Extract the [X, Y] coordinate from the center of the cell holding the provided text.  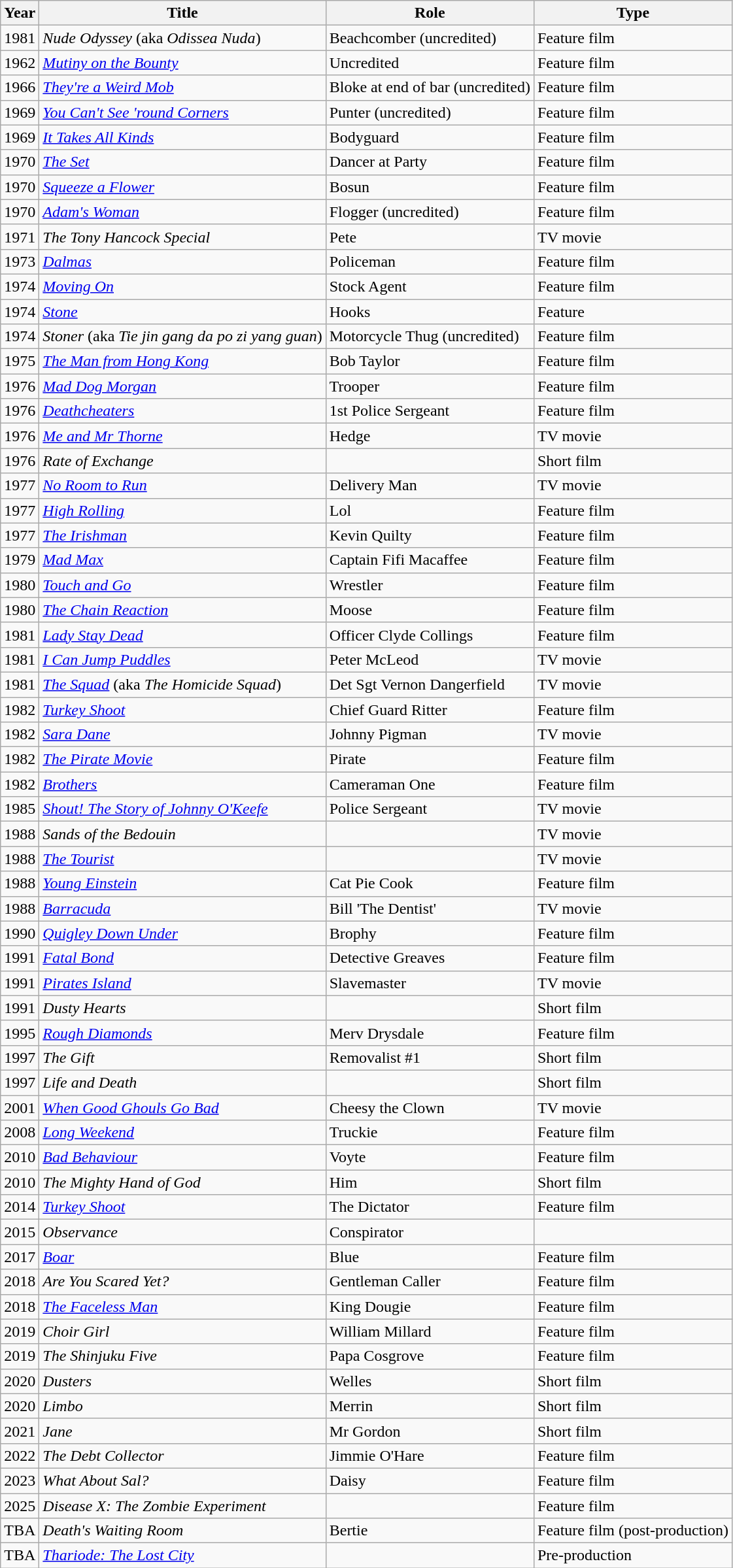
2001 [20, 1108]
Motorcycle Thug (uncredited) [430, 337]
Title [182, 13]
Adam's Woman [182, 212]
The Tourist [182, 859]
What About Sal? [182, 1480]
Hooks [430, 312]
1973 [20, 261]
Punter (uncredited) [430, 112]
Bertie [430, 1531]
Quigley Down Under [182, 933]
High Rolling [182, 510]
Stone [182, 312]
William Millard [430, 1331]
Are You Scared Yet? [182, 1282]
The Chain Reaction [182, 610]
Gentleman Caller [430, 1282]
Pre-production [633, 1556]
Jimmie O'Hare [430, 1456]
Peter McLeod [430, 659]
Mad Dog Morgan [182, 386]
Sands of the Bedouin [182, 834]
Long Weekend [182, 1133]
Role [430, 13]
Flogger (uncredited) [430, 212]
The Mighty Hand of God [182, 1182]
Blue [430, 1257]
Year [20, 13]
The Man from Hong Kong [182, 361]
Bob Taylor [430, 361]
Mr Gordon [430, 1431]
Nude Odyssey (aka Odissea Nuda) [182, 38]
The Tony Hancock Special [182, 237]
Rough Diamonds [182, 1033]
Life and Death [182, 1082]
Removalist #1 [430, 1058]
Disease X: The Zombie Experiment [182, 1505]
Feature [633, 312]
Pete [430, 237]
1979 [20, 560]
Cheesy the Clown [430, 1108]
Wrestler [430, 585]
They're a Weird Mob [182, 88]
The Shinjuku Five [182, 1356]
Lady Stay Dead [182, 635]
Choir Girl [182, 1331]
The Pirate Movie [182, 759]
Barracuda [182, 909]
Kevin Quilty [430, 535]
Moose [430, 610]
2008 [20, 1133]
Type [633, 13]
2017 [20, 1257]
Dusters [182, 1381]
Pirate [430, 759]
2014 [20, 1207]
Cat Pie Cook [430, 884]
Captain Fifi Macaffee [430, 560]
1990 [20, 933]
Stock Agent [430, 286]
It Takes All Kinds [182, 137]
Det Sgt Vernon Dangerfield [430, 684]
Papa Cosgrove [430, 1356]
2021 [20, 1431]
1975 [20, 361]
1995 [20, 1033]
Bloke at end of bar (uncredited) [430, 88]
Me and Mr Thorne [182, 436]
Moving On [182, 286]
2015 [20, 1232]
Merrin [430, 1406]
Police Sergeant [430, 809]
Cameraman One [430, 784]
Slavemaster [430, 983]
When Good Ghouls Go Bad [182, 1108]
The Faceless Man [182, 1307]
Death's Waiting Room [182, 1531]
Rate of Exchange [182, 461]
I Can Jump Puddles [182, 659]
Lol [430, 510]
Beachcomber (uncredited) [430, 38]
Welles [430, 1381]
Stoner (aka Tie jin gang da po zi yang guan) [182, 337]
Detective Greaves [430, 958]
Shout! The Story of Johnny O'Keefe [182, 809]
Delivery Man [430, 486]
Pirates Island [182, 983]
Limbo [182, 1406]
Officer Clyde Collings [430, 635]
Chief Guard Ritter [430, 709]
Uncredited [430, 63]
Bill 'The Dentist' [430, 909]
Truckie [430, 1133]
Sara Dane [182, 735]
1971 [20, 237]
Johnny Pigman [430, 735]
Hedge [430, 436]
Bad Behaviour [182, 1158]
Trooper [430, 386]
King Dougie [430, 1307]
Touch and Go [182, 585]
Young Einstein [182, 884]
Bodyguard [430, 137]
Observance [182, 1232]
Mad Max [182, 560]
Merv Drysdale [430, 1033]
Mutiny on the Bounty [182, 63]
The Irishman [182, 535]
2023 [20, 1480]
The Dictator [430, 1207]
1966 [20, 88]
The Debt Collector [182, 1456]
Thariode: The Lost City [182, 1556]
The Squad (aka The Homicide Squad) [182, 684]
Dusty Hearts [182, 1008]
Jane [182, 1431]
1985 [20, 809]
Fatal Bond [182, 958]
The Set [182, 162]
Dalmas [182, 261]
Feature film (post-production) [633, 1531]
You Can't See 'round Corners [182, 112]
Brophy [430, 933]
Bosun [430, 187]
Boar [182, 1257]
The Gift [182, 1058]
Daisy [430, 1480]
No Room to Run [182, 486]
2022 [20, 1456]
Brothers [182, 784]
1962 [20, 63]
Squeeze a Flower [182, 187]
2025 [20, 1505]
Dancer at Party [430, 162]
Him [430, 1182]
Policeman [430, 261]
Voyte [430, 1158]
Conspirator [430, 1232]
Deathcheaters [182, 411]
1st Police Sergeant [430, 411]
